Detect which cell encompasses the target text, then output its (X, Y) center coordinate. 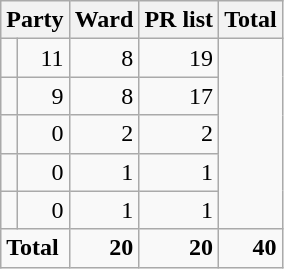
9 (43, 96)
40 (251, 248)
19 (179, 58)
11 (43, 58)
17 (179, 96)
Party (35, 20)
PR list (179, 20)
Ward (104, 20)
